Output the (x, y) coordinate of the center of the cell containing the given text.  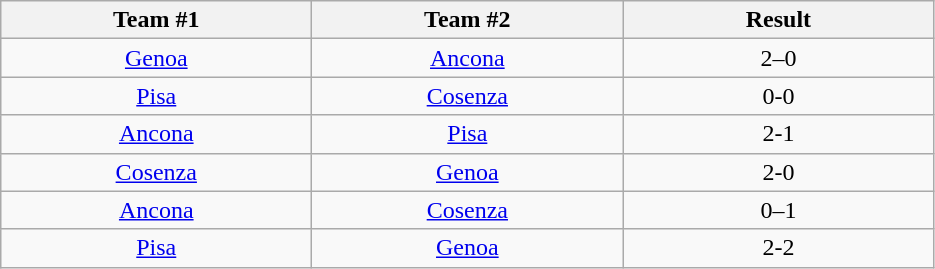
Team #1 (156, 20)
2–0 (778, 58)
2-2 (778, 248)
2-1 (778, 134)
0-0 (778, 96)
0–1 (778, 210)
Team #2 (468, 20)
Result (778, 20)
2-0 (778, 172)
